Return the (X, Y) coordinate for the center point of the cell that contains the specified text.  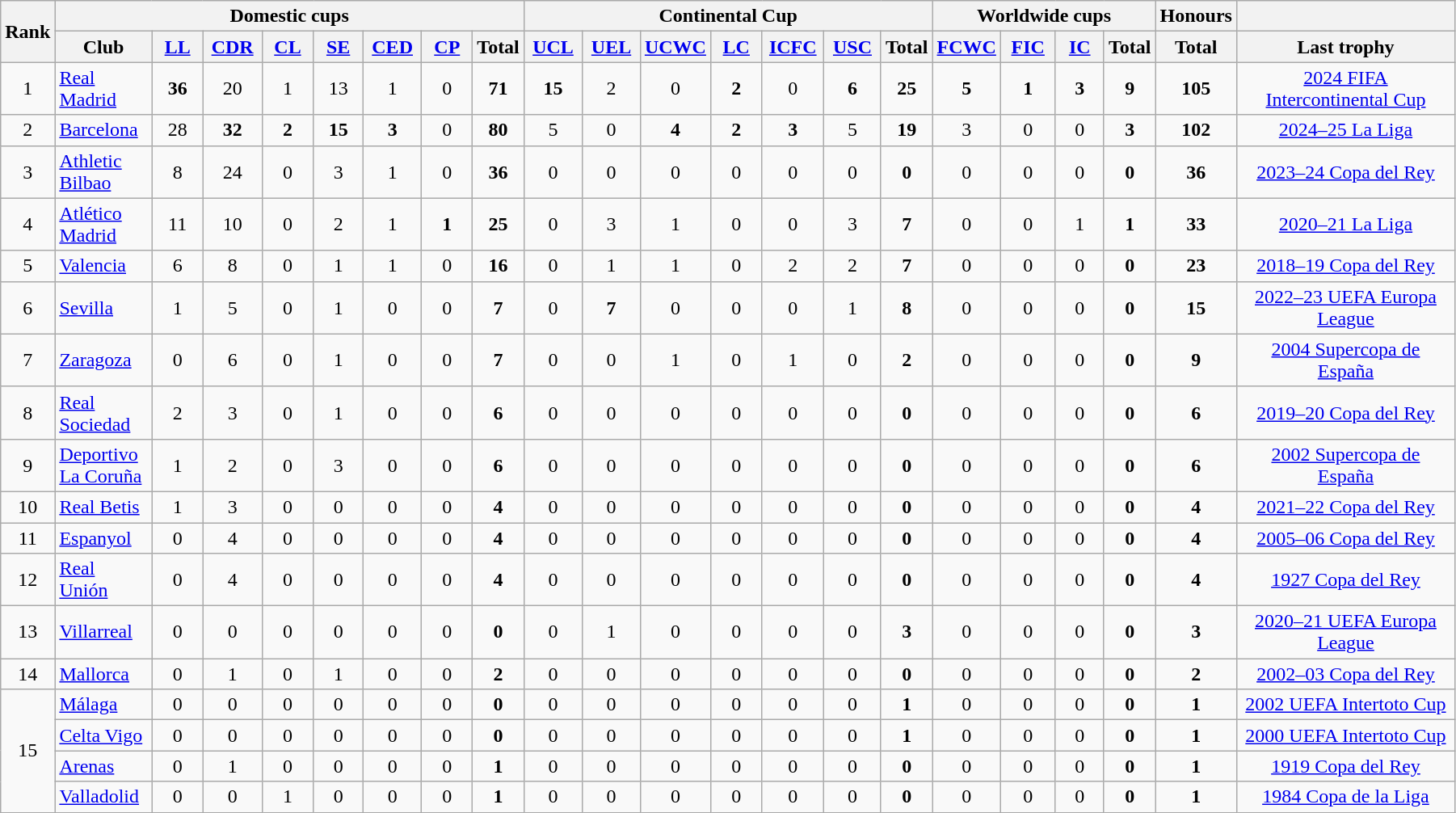
80 (499, 130)
Worldwide cups (1044, 16)
UCL (553, 47)
CDR (233, 47)
2023–24 Copa del Rey (1345, 171)
Rank (27, 32)
12 (27, 580)
Barcelona (103, 130)
CP (448, 47)
2002–03 Copa del Rey (1345, 674)
LL (178, 47)
Atlético Madrid (103, 225)
2004 Supercopa de España (1345, 360)
71 (499, 89)
Mallorca (103, 674)
FCWC (966, 47)
32 (233, 130)
Valladolid (103, 797)
Athletic Bilbao (103, 171)
2021–22 Copa del Rey (1345, 507)
2018–19 Copa del Rey (1345, 266)
2024–25 La Liga (1345, 130)
Real Betis (103, 507)
2024 FIFA Intercontinental Cup (1345, 89)
2002 UEFA Intertoto Cup (1345, 705)
Zaragoza (103, 360)
2020–21 La Liga (1345, 225)
Celta Vigo (103, 735)
16 (499, 266)
ICFC (793, 47)
Sevilla (103, 307)
102 (1196, 130)
Club (103, 47)
Real Madrid (103, 89)
UEL (612, 47)
USC (852, 47)
23 (1196, 266)
14 (27, 674)
Valencia (103, 266)
CL (288, 47)
2005–06 Copa del Rey (1345, 537)
1984 Copa de la Liga (1345, 797)
105 (1196, 89)
20 (233, 89)
Real Unión (103, 580)
IC (1079, 47)
1919 Copa del Rey (1345, 766)
2019–20 Copa del Rey (1345, 412)
Deportivo La Coruña (103, 465)
FIC (1028, 47)
Last trophy (1345, 47)
Espanyol (103, 537)
Real Sociedad (103, 412)
2022–23 UEFA Europa League (1345, 307)
Honours (1196, 16)
2002 Supercopa de España (1345, 465)
2020–21 UEFA Europa League (1345, 632)
2000 UEFA Intertoto Cup (1345, 735)
1927 Copa del Rey (1345, 580)
Málaga (103, 705)
19 (907, 130)
Arenas (103, 766)
33 (1196, 225)
Domestic cups (289, 16)
UCWC (675, 47)
24 (233, 171)
Continental Cup (728, 16)
CED (392, 47)
28 (178, 130)
LC (736, 47)
SE (339, 47)
Villarreal (103, 632)
